Pinpoint the cell where the given text exists, returning its (x, y) midpoint coordinate. 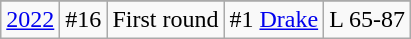
2022 (30, 20)
#1 Drake (274, 20)
#16 (84, 20)
First round (166, 20)
L 65-87 (368, 20)
